Scan for the cell matching the given text and deliver its (X, Y) coordinate at center. 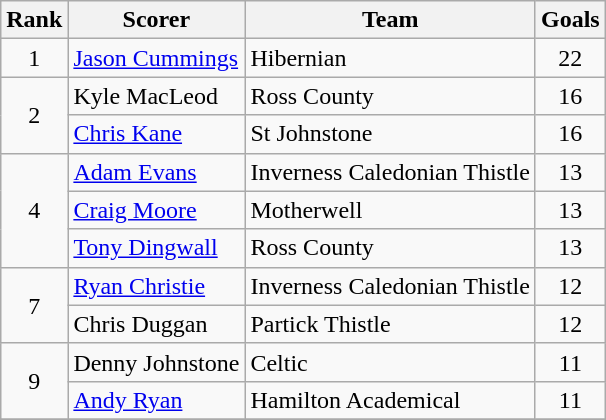
Hamilton Academical (390, 400)
Partick Thistle (390, 324)
Scorer (156, 20)
Andy Ryan (156, 400)
Denny Johnstone (156, 362)
Chris Kane (156, 134)
9 (34, 381)
1 (34, 58)
Rank (34, 20)
Adam Evans (156, 172)
2 (34, 115)
Tony Dingwall (156, 248)
Motherwell (390, 210)
Hibernian (390, 58)
Team (390, 20)
Chris Duggan (156, 324)
St Johnstone (390, 134)
Celtic (390, 362)
22 (570, 58)
Jason Cummings (156, 58)
Ryan Christie (156, 286)
4 (34, 210)
Craig Moore (156, 210)
Kyle MacLeod (156, 96)
7 (34, 305)
Goals (570, 20)
